Extract the [X, Y] coordinate from the center of the cell holding the provided text.  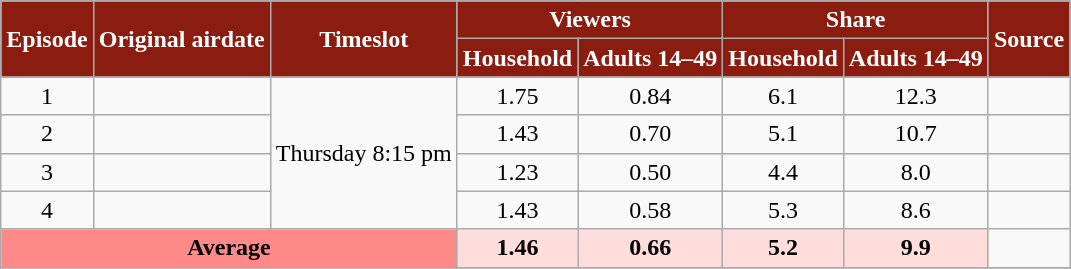
1.23 [517, 172]
Viewers [590, 20]
4.4 [783, 172]
8.6 [916, 210]
Original airdate [182, 39]
Source [1028, 39]
10.7 [916, 134]
6.1 [783, 96]
5.1 [783, 134]
5.3 [783, 210]
2 [47, 134]
1.46 [517, 248]
0.84 [650, 96]
5.2 [783, 248]
Thursday 8:15 pm [364, 153]
8.0 [916, 172]
12.3 [916, 96]
Average [230, 248]
0.70 [650, 134]
0.50 [650, 172]
Share [856, 20]
1 [47, 96]
9.9 [916, 248]
Episode [47, 39]
3 [47, 172]
4 [47, 210]
1.75 [517, 96]
0.58 [650, 210]
0.66 [650, 248]
Timeslot [364, 39]
